From the cell containing the given text, extract its center point as [X, Y] coordinate. 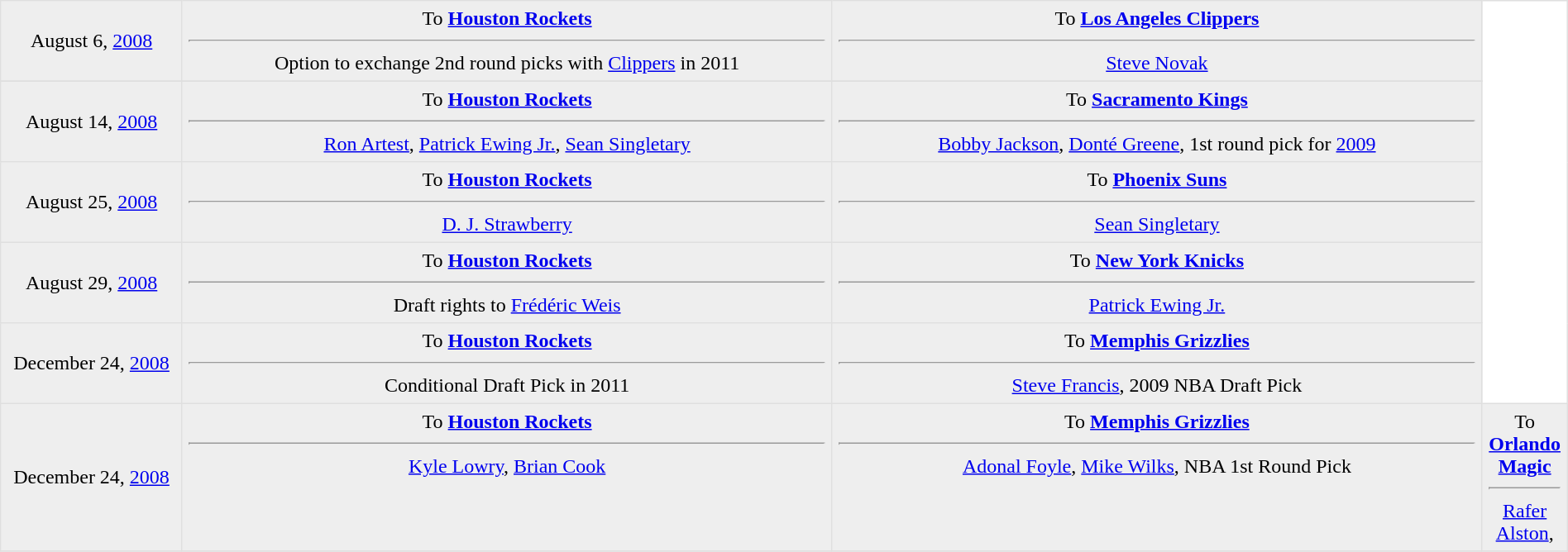
August 14, 2008 [92, 121]
August 29, 2008 [92, 283]
To Houston RocketsD. J. Strawberry [506, 202]
To New York KnicksPatrick Ewing Jr. [1157, 283]
To Houston RocketsRon Artest, Patrick Ewing Jr., Sean Singletary [506, 121]
To Houston RocketsDraft rights to Frédéric Weis [506, 283]
To Sacramento KingsBobby Jackson, Donté Greene, 1st round pick for 2009 [1157, 121]
August 6, 2008 [92, 41]
To Memphis GrizzliesAdonal Foyle, Mike Wilks, NBA 1st Round Pick [1157, 477]
To Houston RocketsKyle Lowry, Brian Cook [506, 477]
To Phoenix SunsSean Singletary [1157, 202]
To Houston RocketsConditional Draft Pick in 2011 [506, 364]
To Memphis GrizzliesSteve Francis, 2009 NBA Draft Pick [1157, 364]
August 25, 2008 [92, 202]
To Orlando MagicRafer Alston, [1525, 477]
To Houston RocketsOption to exchange 2nd round picks with Clippers in 2011 [506, 41]
To Los Angeles ClippersSteve Novak [1157, 41]
